Scan for the cell matching the given text and deliver its [x, y] coordinate at center. 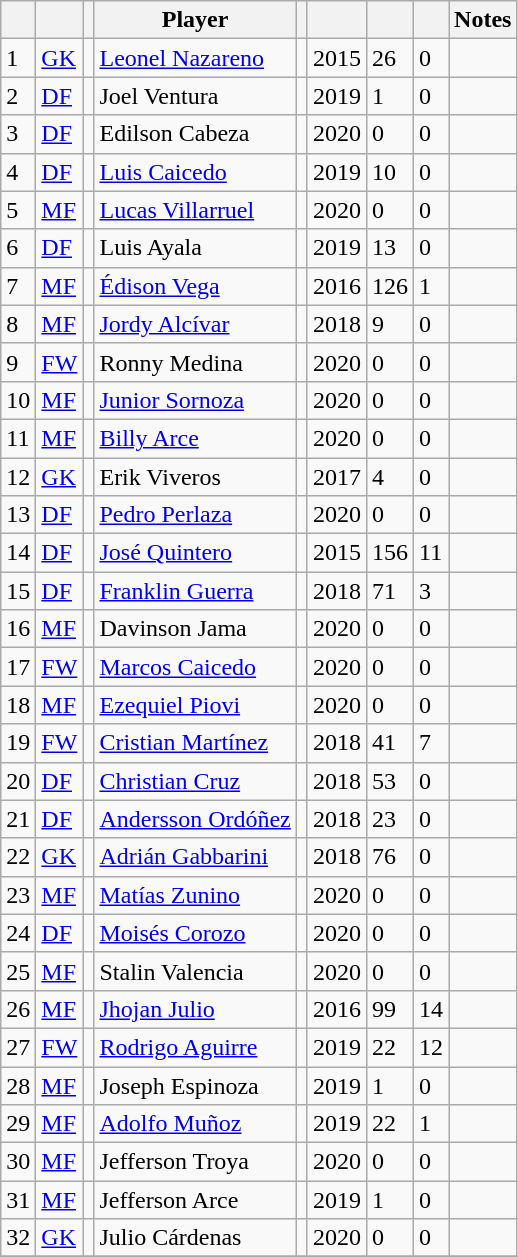
Rodrigo Aguirre [195, 1047]
Moisés Corozo [195, 933]
17 [18, 667]
Andersson Ordóñez [195, 819]
Davinson Jama [195, 629]
Lucas Villarruel [195, 210]
25 [18, 971]
Erik Viveros [195, 477]
2017 [336, 477]
Jhojan Julio [195, 1009]
Ezequiel Piovi [195, 705]
71 [390, 591]
Jordy Alcívar [195, 324]
Luis Ayala [195, 248]
Adolfo Muñoz [195, 1124]
28 [18, 1085]
31 [18, 1200]
27 [18, 1047]
6 [18, 248]
José Quintero [195, 553]
Matías Zunino [195, 895]
Joel Ventura [195, 96]
Pedro Perlaza [195, 515]
Billy Arce [195, 438]
16 [18, 629]
29 [18, 1124]
Christian Cruz [195, 781]
Leonel Nazareno [195, 58]
Jefferson Arce [195, 1200]
Marcos Caicedo [195, 667]
32 [18, 1238]
Adrián Gabbarini [195, 857]
41 [390, 743]
2 [18, 96]
Jefferson Troya [195, 1162]
5 [18, 210]
Ronny Medina [195, 362]
Cristian Martínez [195, 743]
Franklin Guerra [195, 591]
Junior Sornoza [195, 400]
8 [18, 324]
19 [18, 743]
Notes [483, 20]
99 [390, 1009]
20 [18, 781]
21 [18, 819]
76 [390, 857]
Luis Caicedo [195, 172]
Edilson Cabeza [195, 134]
24 [18, 933]
156 [390, 553]
Player [195, 20]
15 [18, 591]
Julio Cárdenas [195, 1238]
126 [390, 286]
Édison Vega [195, 286]
30 [18, 1162]
Stalin Valencia [195, 971]
Joseph Espinoza [195, 1085]
18 [18, 705]
53 [390, 781]
